Output the (x, y) coordinate of the center of the cell containing the given text.  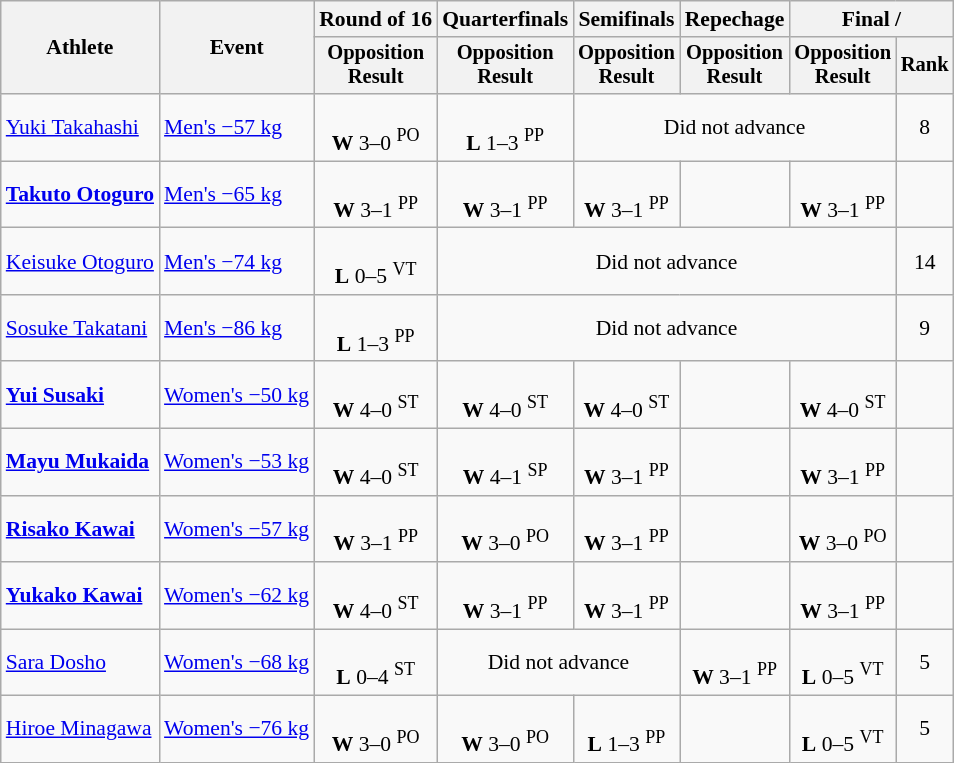
Hiroe Minagawa (80, 730)
Women's −50 kg (236, 396)
Final / (871, 19)
W 4–1 SP (505, 462)
Repechage (735, 19)
Event (236, 48)
L 0–4 ST (376, 662)
Sosuke Takatani (80, 328)
Yuki Takahashi (80, 128)
Men's −74 kg (236, 262)
Semifinals (626, 19)
Risako Kawai (80, 528)
Women's −62 kg (236, 596)
14 (925, 262)
Women's −68 kg (236, 662)
Yui Susaki (80, 396)
Athlete (80, 48)
Women's −76 kg (236, 730)
Women's −57 kg (236, 528)
Men's −86 kg (236, 328)
Keisuke Otoguro (80, 262)
Rank (925, 66)
8 (925, 128)
Quarterfinals (505, 19)
Yukako Kawai (80, 596)
Round of 16 (376, 19)
Takuto Otoguro (80, 194)
Mayu Mukaida (80, 462)
9 (925, 328)
Women's −53 kg (236, 462)
Men's −65 kg (236, 194)
Sara Dosho (80, 662)
Men's −57 kg (236, 128)
